Search for the cell housing the specified text and yield its [x, y] center coordinate. 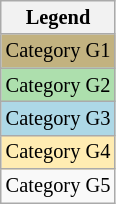
Category G5 [58, 186]
Category G4 [58, 152]
Legend [58, 17]
Category G3 [58, 118]
Category G2 [58, 85]
Category G1 [58, 51]
